Return the [X, Y] coordinate for the center point of the cell that contains the specified text.  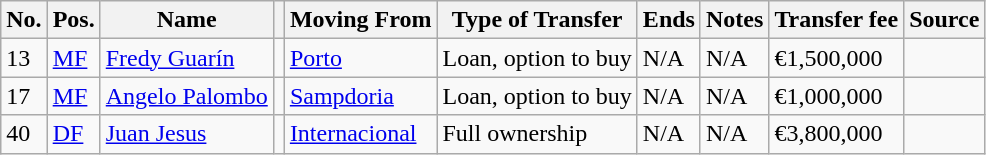
Transfer fee [836, 20]
40 [24, 134]
€1,000,000 [836, 96]
Full ownership [537, 134]
17 [24, 96]
Fredy Guarín [186, 58]
Internacional [360, 134]
Type of Transfer [537, 20]
No. [24, 20]
Moving From [360, 20]
Ends [668, 20]
Angelo Palombo [186, 96]
DF [74, 134]
Notes [734, 20]
Porto [360, 58]
€1,500,000 [836, 58]
13 [24, 58]
Juan Jesus [186, 134]
€3,800,000 [836, 134]
Source [944, 20]
Sampdoria [360, 96]
Name [186, 20]
Pos. [74, 20]
